Locate the cell with the specified text and output its (X, Y) center coordinate. 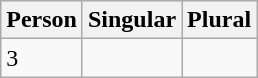
Plural (220, 20)
3 (42, 58)
Singular (132, 20)
Person (42, 20)
